Provide the [x, y] coordinate of the cell's center where the given text is located.  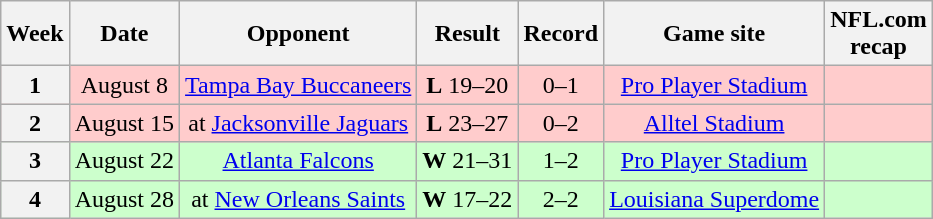
0–1 [561, 85]
Record [561, 34]
August 28 [124, 199]
Tampa Bay Buccaneers [298, 85]
0–2 [561, 123]
W 21–31 [468, 161]
at Jacksonville Jaguars [298, 123]
1–2 [561, 161]
3 [35, 161]
NFL.comrecap [879, 34]
Opponent [298, 34]
L 23–27 [468, 123]
2 [35, 123]
August 22 [124, 161]
Game site [714, 34]
2–2 [561, 199]
at New Orleans Saints [298, 199]
L 19–20 [468, 85]
Result [468, 34]
Louisiana Superdome [714, 199]
August 8 [124, 85]
Atlanta Falcons [298, 161]
August 15 [124, 123]
1 [35, 85]
Week [35, 34]
Date [124, 34]
4 [35, 199]
W 17–22 [468, 199]
Alltel Stadium [714, 123]
